Locate the cell with the specified text and output its [x, y] center coordinate. 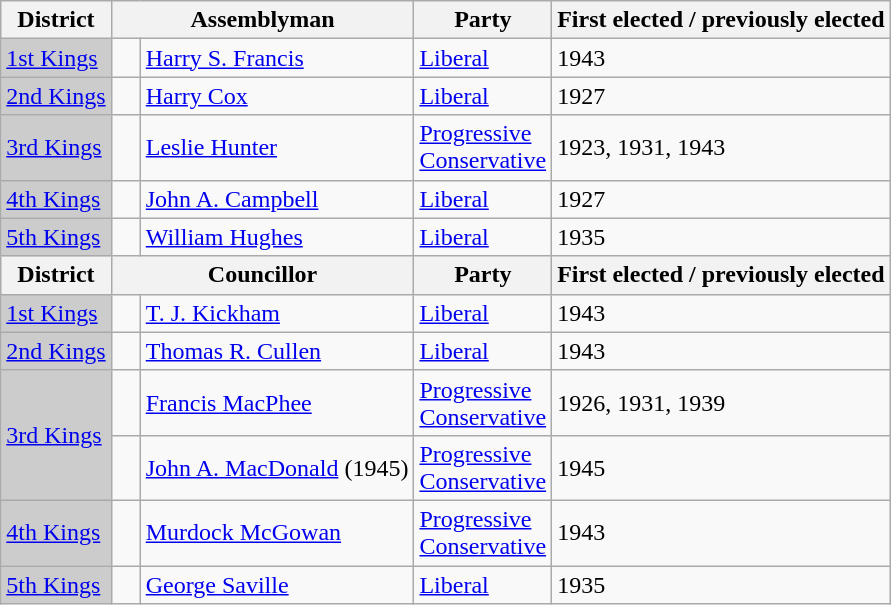
1945 [722, 468]
1923, 1931, 1943 [722, 148]
John A. MacDonald (1945) [277, 468]
Councillor [262, 275]
Murdock McGowan [277, 532]
George Saville [277, 585]
John A. Campbell [277, 199]
Assemblyman [262, 20]
Harry S. Francis [277, 58]
1926, 1931, 1939 [722, 402]
Francis MacPhee [277, 402]
Harry Cox [277, 96]
T. J. Kickham [277, 313]
Leslie Hunter [277, 148]
William Hughes [277, 237]
Thomas R. Cullen [277, 351]
